Return [X, Y] of the center of cell containing provided text 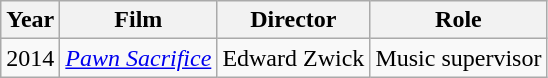
Year [30, 20]
Role [458, 20]
Edward Zwick [294, 58]
Music supervisor [458, 58]
2014 [30, 58]
Film [138, 20]
Director [294, 20]
Pawn Sacrifice [138, 58]
